Determine the (X, Y) coordinate at the center of the cell enclosing the given text.  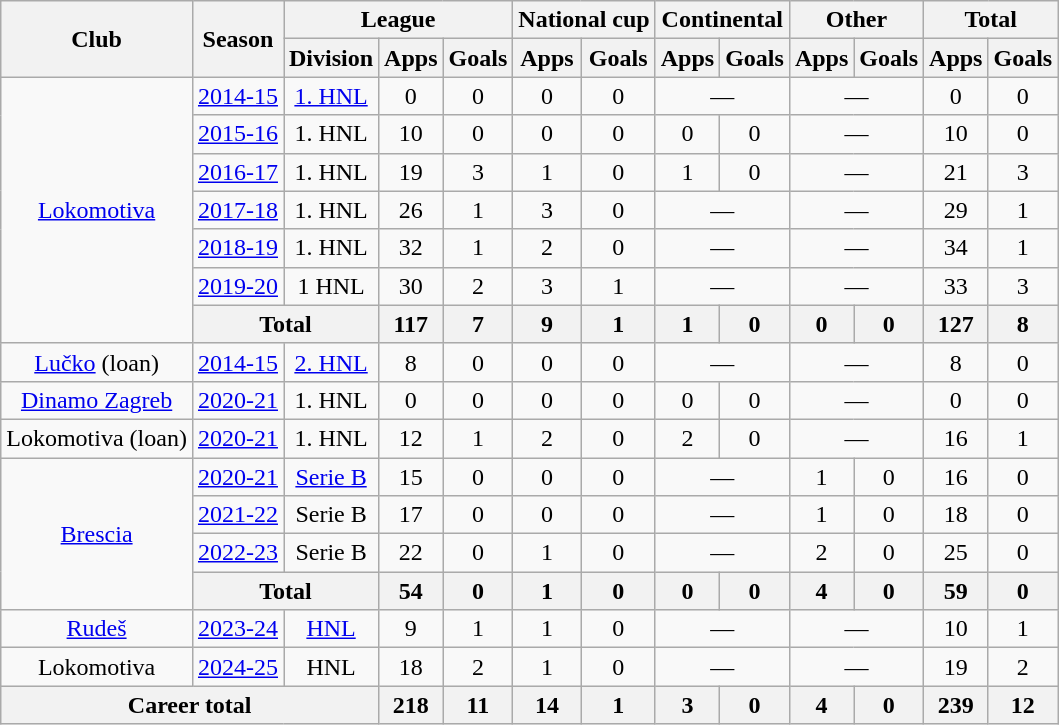
32 (411, 248)
Dinamo Zagreb (97, 400)
33 (956, 286)
2023-24 (238, 629)
17 (411, 515)
25 (956, 553)
National cup (584, 20)
Brescia (97, 534)
15 (411, 477)
2016-17 (238, 172)
26 (411, 210)
218 (411, 705)
34 (956, 248)
League (398, 20)
29 (956, 210)
2017-18 (238, 210)
Club (97, 39)
59 (956, 591)
2021-22 (238, 515)
30 (411, 286)
54 (411, 591)
Continental (722, 20)
127 (956, 324)
2015-16 (238, 134)
11 (478, 705)
2019-20 (238, 286)
Other (856, 20)
2024-25 (238, 667)
7 (478, 324)
21 (956, 172)
Division (332, 58)
Career total (190, 705)
2. HNL (332, 362)
Lučko (loan) (97, 362)
Season (238, 39)
2018-19 (238, 248)
1 HNL (332, 286)
Rudeš (97, 629)
22 (411, 553)
2022-23 (238, 553)
14 (547, 705)
117 (411, 324)
Lokomotiva (loan) (97, 438)
239 (956, 705)
